For the text-containing cell, return its midpoint in [x, y] coordinate format. 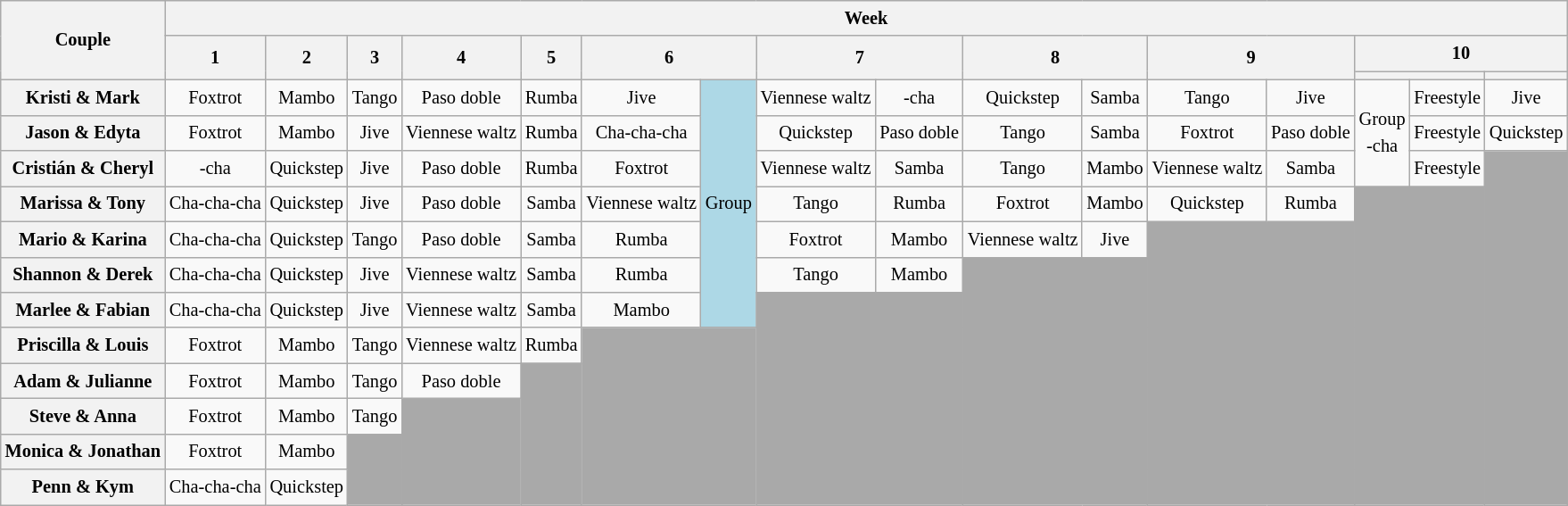
Penn & Kym [83, 487]
5 [551, 57]
Couple [83, 39]
3 [375, 57]
Cristián & Cheryl [83, 169]
8 [1056, 57]
6 [669, 57]
Marlee & Fabian [83, 310]
Priscilla & Louis [83, 345]
Group [729, 203]
Shannon & Derek [83, 275]
10 [1461, 54]
Week [866, 18]
9 [1251, 57]
Marissa & Tony [83, 203]
2 [307, 57]
Monica & Jonathan [83, 452]
Jason & Edyta [83, 133]
Steve & Anna [83, 416]
1 [216, 57]
Group-cha [1382, 132]
4 [461, 57]
Kristi & Mark [83, 97]
Adam & Julianne [83, 381]
7 [860, 57]
Mario & Karina [83, 239]
